Locate the cell with the specified text and output its [x, y] center coordinate. 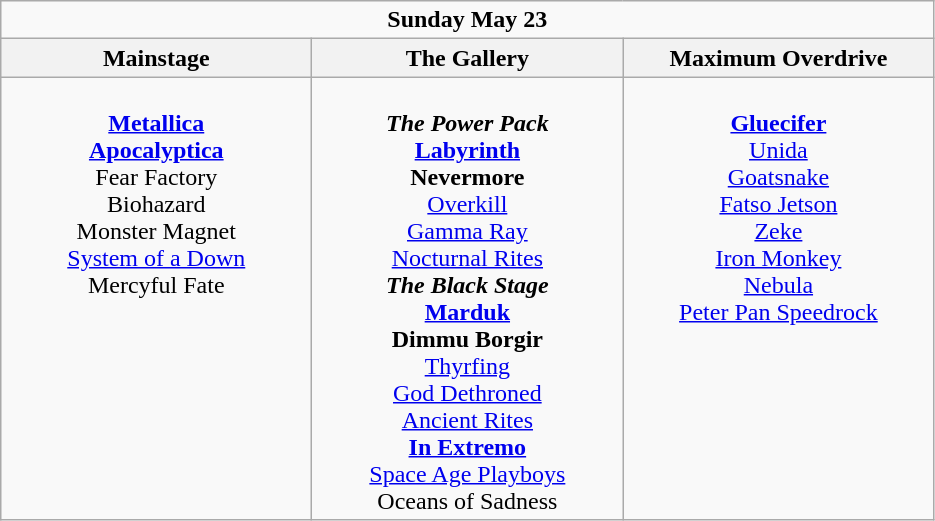
Metallica Apocalyptica Fear Factory Biohazard Monster Magnet System of a Down Mercyful Fate [156, 298]
Maximum Overdrive [778, 58]
Gluecifer Unida Goatsnake Fatso Jetson Zeke Iron Monkey Nebula Peter Pan Speedrock [778, 298]
Mainstage [156, 58]
The Gallery [468, 58]
Sunday May 23 [468, 20]
